From the cell containing the given text, extract its center point as [x, y] coordinate. 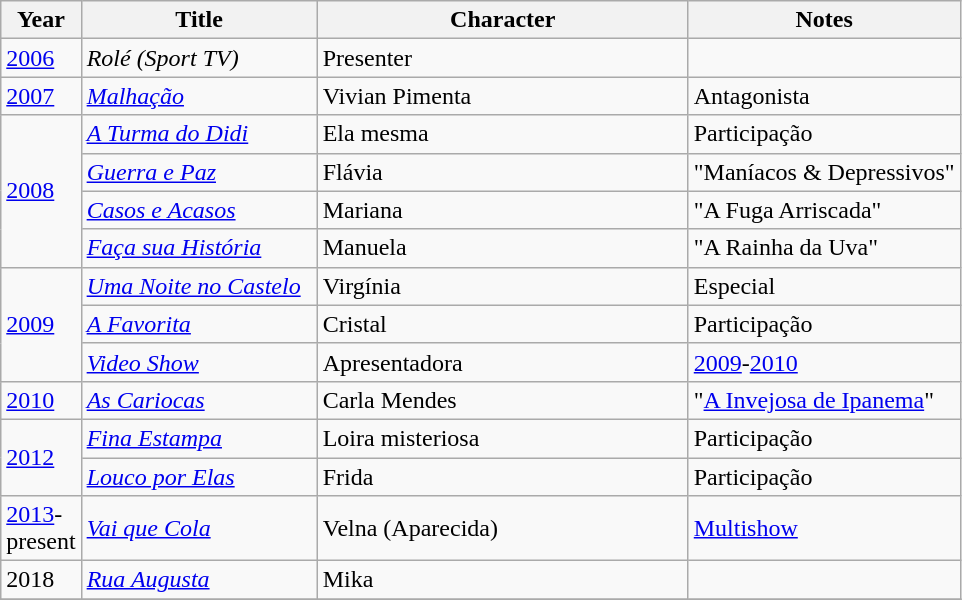
Especial [824, 286]
2007 [41, 96]
2008 [41, 191]
Guerra e Paz [199, 172]
Flávia [502, 172]
Uma Noite no Castelo [199, 286]
As Cariocas [199, 400]
Rolé (Sport TV) [199, 58]
Cristal [502, 324]
2010 [41, 400]
Vai que Cola [199, 528]
Video Show [199, 362]
2013-present [41, 528]
Presenter [502, 58]
"A Rainha da Uva" [824, 248]
Character [502, 20]
Manuela [502, 248]
Virgínia [502, 286]
Louco por Elas [199, 477]
Faça sua História [199, 248]
Vivian Pimenta [502, 96]
Frida [502, 477]
Antagonista [824, 96]
"Maníacos & Depressivos" [824, 172]
A Turma do Didi [199, 134]
2018 [41, 580]
Carla Mendes [502, 400]
A Favorita [199, 324]
Year [41, 20]
Malhação [199, 96]
Casos e Acasos [199, 210]
Mariana [502, 210]
"A Fuga Arriscada" [824, 210]
Multishow [824, 528]
Fina Estampa [199, 438]
2009 [41, 324]
Title [199, 20]
Apresentadora [502, 362]
"A Invejosa de Ipanema" [824, 400]
Velna (Aparecida) [502, 528]
Rua Augusta [199, 580]
2009-2010 [824, 362]
Loira misteriosa [502, 438]
Notes [824, 20]
Mika [502, 580]
2006 [41, 58]
2012 [41, 457]
Ela mesma [502, 134]
